Search for the cell housing the specified text and yield its (X, Y) center coordinate. 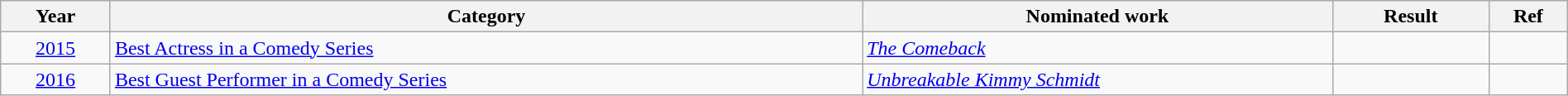
Ref (1528, 17)
The Comeback (1097, 48)
Year (56, 17)
2015 (56, 48)
Nominated work (1097, 17)
Best Actress in a Comedy Series (486, 48)
Result (1411, 17)
2016 (56, 79)
Category (486, 17)
Best Guest Performer in a Comedy Series (486, 79)
Unbreakable Kimmy Schmidt (1097, 79)
